Extract the (X, Y) coordinate from the center of the cell holding the provided text.  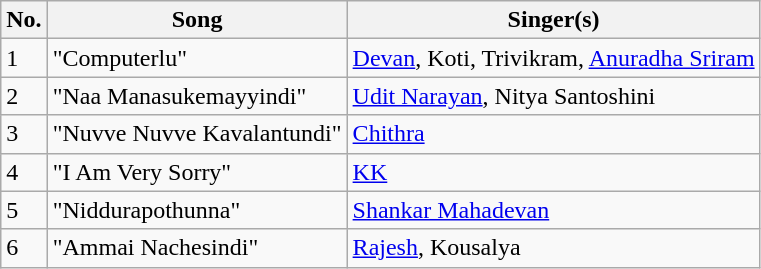
Devan, Koti, Trivikram, Anuradha Sriram (554, 58)
No. (24, 20)
"Computerlu" (197, 58)
6 (24, 248)
Chithra (554, 134)
KK (554, 172)
"Naa Manasukemayyindi" (197, 96)
5 (24, 210)
"I Am Very Sorry" (197, 172)
Singer(s) (554, 20)
"Nuvve Nuvve Kavalantundi" (197, 134)
1 (24, 58)
"Niddurapothunna" (197, 210)
Rajesh, Kousalya (554, 248)
Shankar Mahadevan (554, 210)
"Ammai Nachesindi" (197, 248)
Udit Narayan, Nitya Santoshini (554, 96)
Song (197, 20)
3 (24, 134)
4 (24, 172)
2 (24, 96)
